Provide the (x, y) coordinate of the cell's center where the given text is located.  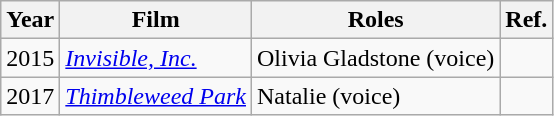
Invisible, Inc. (156, 58)
Year (30, 20)
Natalie (voice) (376, 96)
2017 (30, 96)
2015 (30, 58)
Film (156, 20)
Roles (376, 20)
Thimbleweed Park (156, 96)
Ref. (526, 20)
Olivia Gladstone (voice) (376, 58)
